Extract the [X, Y] coordinate from the center of the cell holding the provided text.  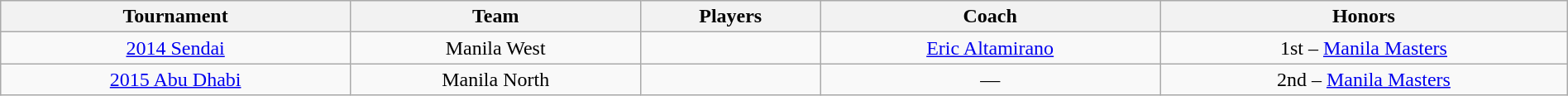
Eric Altamirano [991, 48]
Manila West [496, 48]
— [991, 79]
Honors [1365, 17]
2014 Sendai [175, 48]
Tournament [175, 17]
2nd – Manila Masters [1365, 79]
Players [731, 17]
Coach [991, 17]
1st – Manila Masters [1365, 48]
Team [496, 17]
2015 Abu Dhabi [175, 79]
Manila North [496, 79]
